Extract the [x, y] coordinate from the center of the cell holding the provided text.  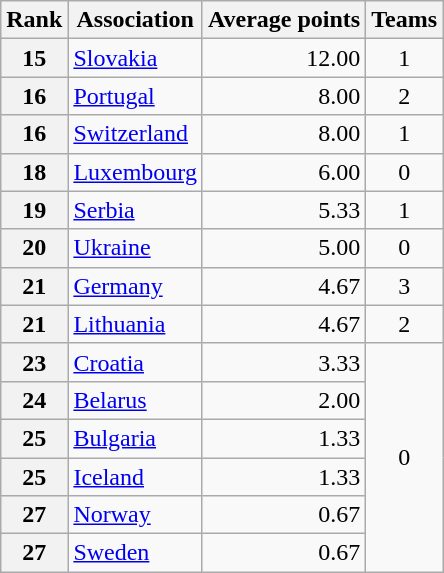
Rank [34, 20]
20 [34, 248]
5.00 [284, 248]
Serbia [136, 210]
24 [34, 400]
Iceland [136, 477]
Luxembourg [136, 172]
15 [34, 58]
Croatia [136, 362]
5.33 [284, 210]
12.00 [284, 58]
Association [136, 20]
Switzerland [136, 134]
Belarus [136, 400]
19 [34, 210]
2.00 [284, 400]
Bulgaria [136, 438]
Slovakia [136, 58]
18 [34, 172]
Germany [136, 286]
3 [404, 286]
Norway [136, 515]
Ukraine [136, 248]
Average points [284, 20]
Portugal [136, 96]
23 [34, 362]
Sweden [136, 553]
3.33 [284, 362]
Teams [404, 20]
6.00 [284, 172]
Lithuania [136, 324]
